Return (X, Y) of the center of cell containing provided text 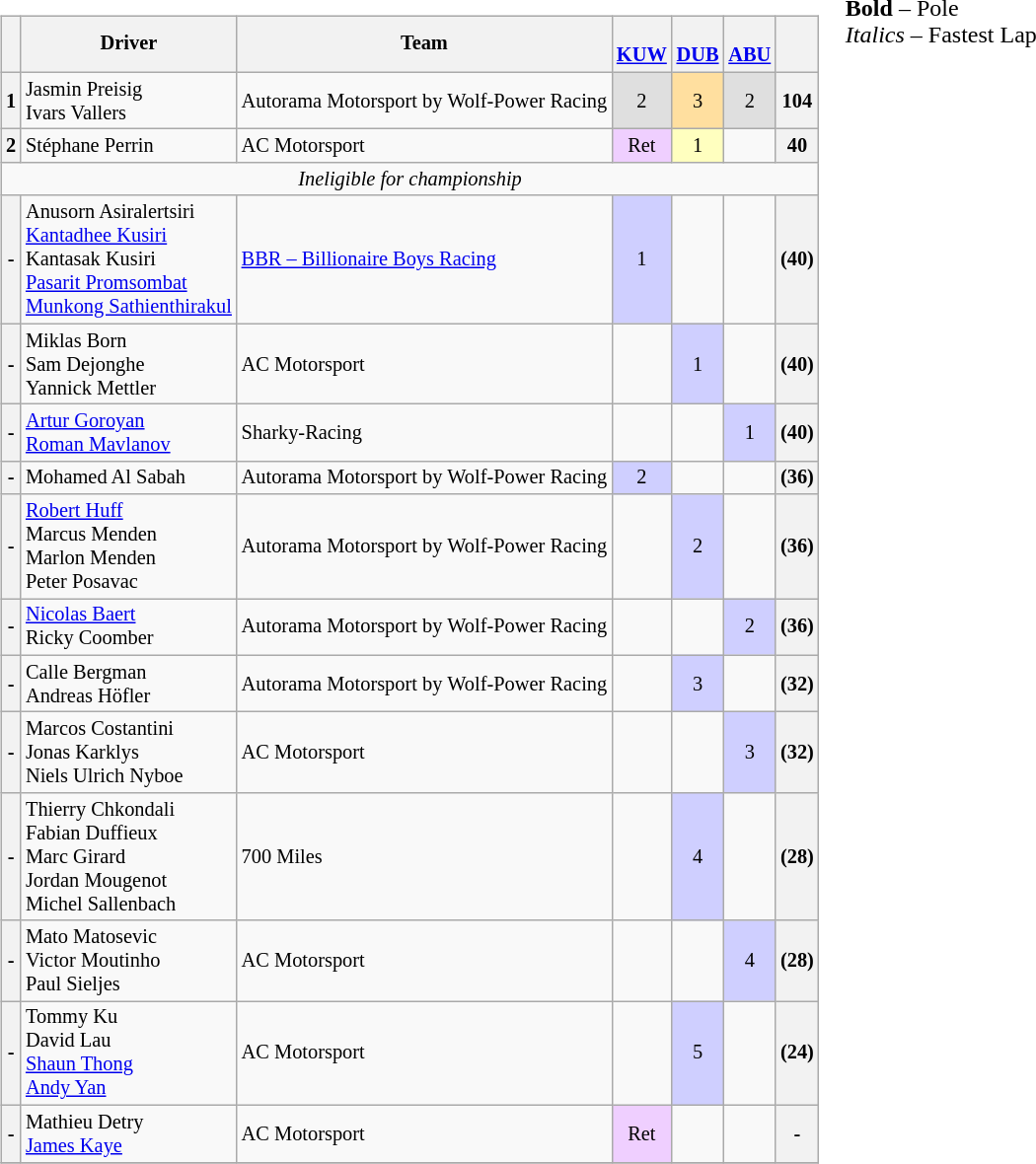
Thierry Chkondali Fabian Duffieux Marc Girard Jordan Mougenot Michel Sallenbach (128, 857)
KUW (641, 44)
Robert Huff Marcus Menden Marlon Menden Peter Posavac (128, 546)
Artur GoroyanRoman Mavlanov (128, 433)
Team (424, 44)
Driver (128, 44)
Mathieu Detry James Kaye (128, 1133)
Mato Matosevic Victor Moutinho Paul Sieljes (128, 961)
(24) (797, 1054)
Marcos Costantini Jonas Karklys Niels Ulrich Nyboe (128, 753)
Mohamed Al Sabah (128, 477)
40 (797, 146)
Stéphane Perrin (128, 146)
Calle Bergman Andreas Höfler (128, 684)
Nicolas Baert Ricky Coomber (128, 627)
ABU (750, 44)
Anusorn Asiralertsiri Kantadhee Kusiri Kantasak Kusiri Pasarit Promsombat Munkong Sathienthirakul (128, 259)
Ineligible for championship (409, 180)
700 Miles (424, 857)
Tommy Ku David Lau Shaun Thong Andy Yan (128, 1054)
BBR – Billionaire Boys Racing (424, 259)
Sharky-Racing (424, 433)
104 (797, 101)
Miklas Born Sam Dejonghe Yannick Mettler (128, 364)
5 (699, 1054)
DUB (699, 44)
Jasmin Preisig Ivars Vallers (128, 101)
